Provide the [X, Y] coordinate of the cell's center where the given text is located.  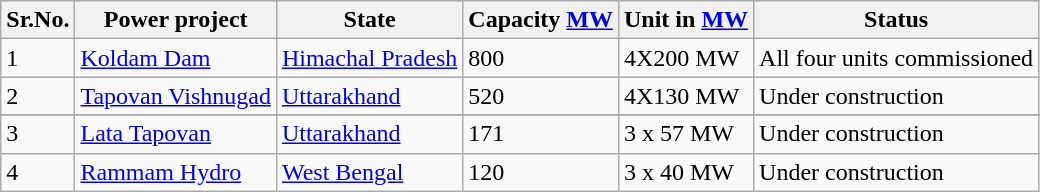
State [369, 20]
171 [541, 134]
Koldam Dam [176, 58]
800 [541, 58]
Lata Tapovan [176, 134]
4 [38, 172]
3 x 57 MW [686, 134]
1 [38, 58]
3 [38, 134]
120 [541, 172]
520 [541, 96]
Capacity MW [541, 20]
West Bengal [369, 172]
3 x 40 MW [686, 172]
Himachal Pradesh [369, 58]
Unit in MW [686, 20]
2 [38, 96]
All four units commissioned [896, 58]
Rammam Hydro [176, 172]
Tapovan Vishnugad [176, 96]
4X200 MW [686, 58]
Status [896, 20]
4X130 MW [686, 96]
Sr.No. [38, 20]
Power project [176, 20]
